Extract the [X, Y] coordinate from the center of the cell holding the provided text.  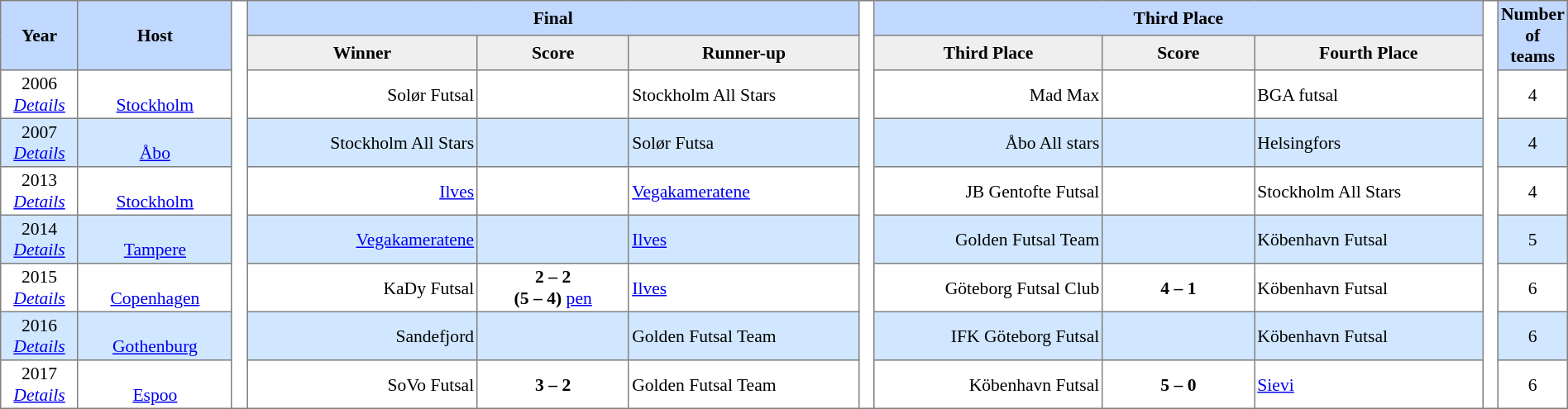
Espoo [155, 384]
Solør Futsa [743, 142]
2006 Details [40, 94]
2013Details [40, 191]
Solør Futsal [362, 94]
Runner-up [743, 53]
2016Details [40, 335]
Mad Max [988, 94]
5 [1532, 239]
2 – 2 (5 – 4) pen [553, 288]
IFK Göteborg Futsal [988, 335]
BGA futsal [1369, 94]
Göteborg Futsal Club [988, 288]
Copenhagen [155, 288]
SoVo Futsal [362, 384]
Åbo [155, 142]
Winner [362, 53]
2017Details [40, 384]
Sievi [1369, 384]
Final [553, 18]
Gothenburg [155, 335]
3 – 2 [553, 384]
Year [40, 36]
Helsingfors [1369, 142]
Sandefjord [362, 335]
Number of teams [1532, 36]
2007 Details [40, 142]
4 – 1 [1178, 288]
5 – 0 [1178, 384]
2014Details [40, 239]
Fourth Place [1369, 53]
KaDy Futsal [362, 288]
JB Gentofte Futsal [988, 191]
Tampere [155, 239]
Host [155, 36]
Åbo All stars [988, 142]
2015Details [40, 288]
